From the cell containing the given text, extract its center point as (x, y) coordinate. 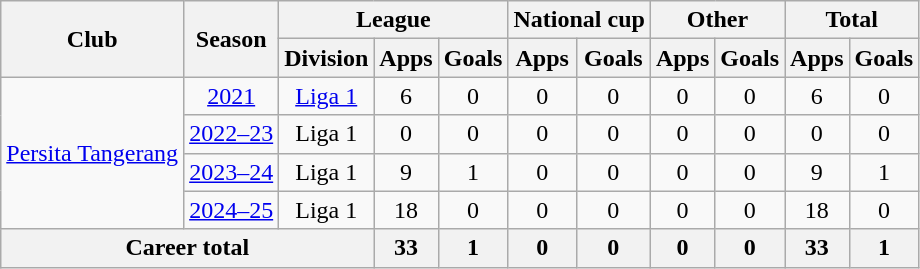
National cup (579, 20)
Division (326, 58)
Other (717, 20)
2024–25 (232, 210)
Club (92, 39)
2023–24 (232, 172)
2022–23 (232, 134)
Season (232, 39)
2021 (232, 96)
Persita Tangerang (92, 153)
League (394, 20)
Total (852, 20)
Career total (188, 248)
